Scan for the cell matching the given text and deliver its (X, Y) coordinate at center. 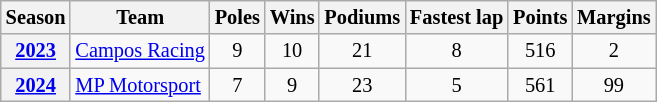
99 (614, 85)
MP Motorsport (140, 85)
7 (238, 85)
2 (614, 51)
Team (140, 17)
Margins (614, 17)
23 (362, 85)
Season (36, 17)
Podiums (362, 17)
10 (292, 51)
Poles (238, 17)
2023 (36, 51)
21 (362, 51)
5 (456, 85)
Campos Racing (140, 51)
2024 (36, 85)
Fastest lap (456, 17)
Points (540, 17)
561 (540, 85)
8 (456, 51)
Wins (292, 17)
516 (540, 51)
